Identify which cell holds the provided text, then report its (x, y) central coordinate. 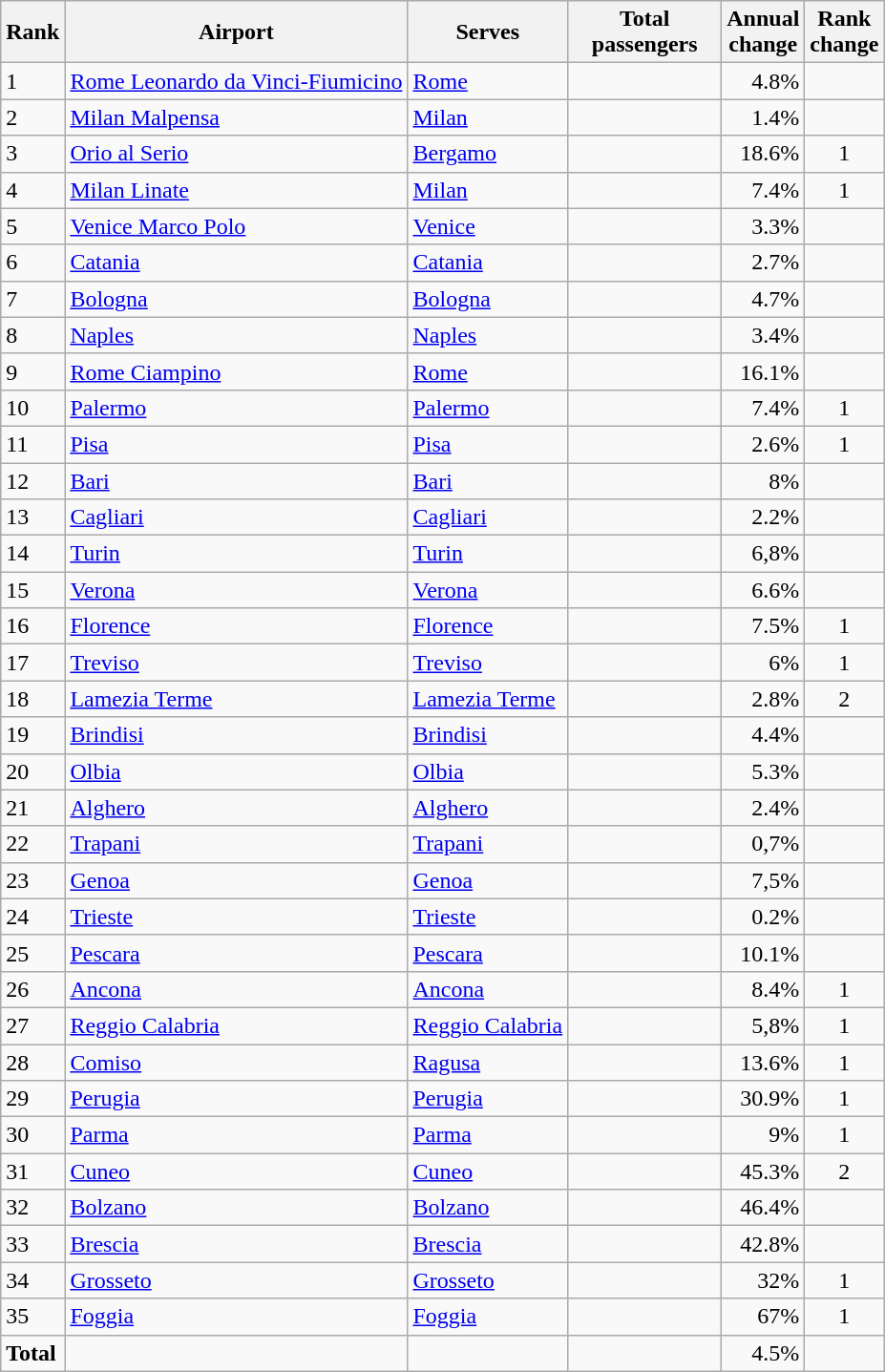
26 (32, 989)
Total (32, 1353)
25 (32, 953)
4.8% (764, 81)
Annualchange (764, 32)
17 (32, 663)
Bergamo (488, 154)
6.6% (764, 590)
3.3% (764, 226)
Orio al Serio (237, 154)
Venice Marco Polo (237, 226)
5,8% (764, 1025)
2.2% (764, 517)
67% (764, 1317)
6 (32, 263)
2.6% (764, 444)
3 (32, 154)
12 (32, 480)
1.4% (764, 117)
28 (32, 1063)
Serves (488, 32)
9 (32, 371)
11 (32, 444)
Venice (488, 226)
35 (32, 1317)
34 (32, 1280)
45.3% (764, 1171)
23 (32, 880)
29 (32, 1099)
Airport (237, 32)
0,7% (764, 844)
46.4% (764, 1208)
27 (32, 1025)
10.1% (764, 953)
42.8% (764, 1244)
18.6% (764, 154)
2.4% (764, 808)
6% (764, 663)
18 (32, 699)
Rank (32, 32)
13 (32, 517)
4.7% (764, 299)
10 (32, 408)
Totalpassengers (645, 32)
4 (32, 190)
13.6% (764, 1063)
16.1% (764, 371)
22 (32, 844)
32 (32, 1208)
31 (32, 1171)
3.4% (764, 335)
8% (764, 480)
Rankchange (844, 32)
4.4% (764, 735)
16 (32, 626)
Ragusa (488, 1063)
5.3% (764, 771)
20 (32, 771)
7,5% (764, 880)
32% (764, 1280)
30 (32, 1135)
6,8% (764, 554)
Milan Linate (237, 190)
7.5% (764, 626)
0.2% (764, 917)
14 (32, 554)
5 (32, 226)
8 (32, 335)
24 (32, 917)
7 (32, 299)
30.9% (764, 1099)
2.8% (764, 699)
Rome Ciampino (237, 371)
8.4% (764, 989)
Rome Leonardo da Vinci-Fiumicino (237, 81)
9% (764, 1135)
Milan Malpensa (237, 117)
21 (32, 808)
2.7% (764, 263)
33 (32, 1244)
4.5% (764, 1353)
Comiso (237, 1063)
15 (32, 590)
19 (32, 735)
